Output the (X, Y) coordinate of the center of the cell containing the given text.  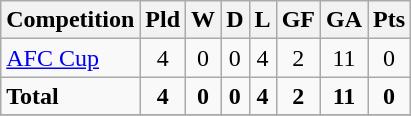
W (204, 20)
GF (298, 20)
Total (70, 96)
Pld (163, 20)
Competition (70, 20)
D (235, 20)
GA (344, 20)
L (262, 20)
AFC Cup (70, 58)
Pts (390, 20)
